For the text-containing cell, return its midpoint in (X, Y) coordinate format. 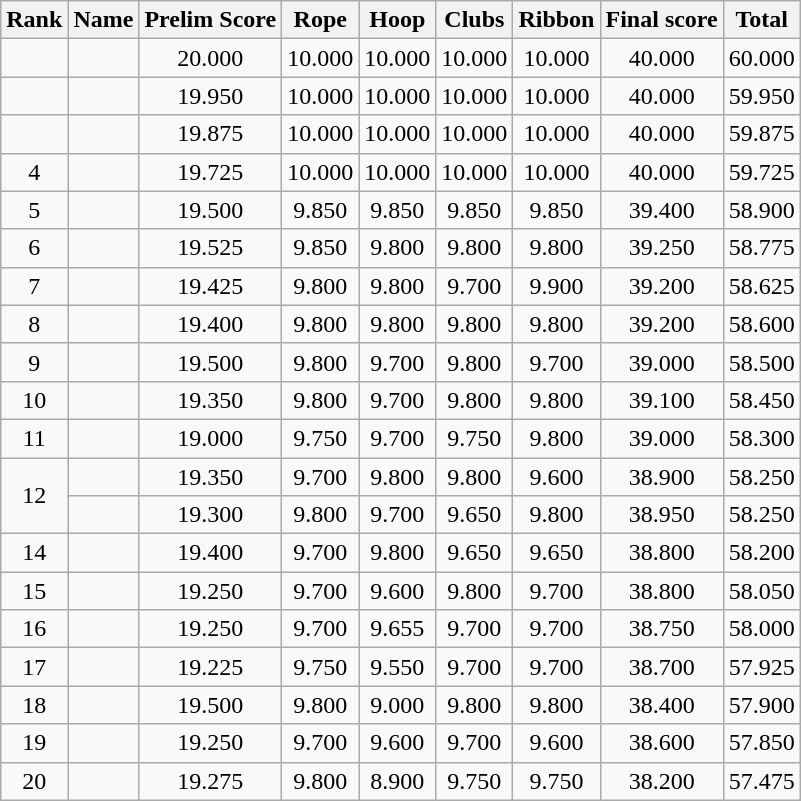
4 (34, 172)
5 (34, 210)
58.450 (762, 400)
59.950 (762, 96)
Final score (662, 20)
38.750 (662, 629)
15 (34, 591)
18 (34, 705)
57.900 (762, 705)
19.525 (210, 248)
38.600 (662, 743)
59.875 (762, 134)
6 (34, 248)
38.950 (662, 515)
39.250 (662, 248)
Rank (34, 20)
38.400 (662, 705)
19.875 (210, 134)
58.000 (762, 629)
9.900 (556, 286)
58.775 (762, 248)
17 (34, 667)
9.550 (398, 667)
7 (34, 286)
38.200 (662, 781)
57.850 (762, 743)
58.200 (762, 553)
58.900 (762, 210)
14 (34, 553)
16 (34, 629)
19.300 (210, 515)
9.655 (398, 629)
8 (34, 324)
19.725 (210, 172)
9 (34, 362)
19.425 (210, 286)
39.100 (662, 400)
20 (34, 781)
19 (34, 743)
58.500 (762, 362)
Prelim Score (210, 20)
Total (762, 20)
19.275 (210, 781)
19.225 (210, 667)
57.475 (762, 781)
Hoop (398, 20)
57.925 (762, 667)
20.000 (210, 58)
58.625 (762, 286)
59.725 (762, 172)
58.050 (762, 591)
58.600 (762, 324)
Ribbon (556, 20)
39.400 (662, 210)
Clubs (474, 20)
19.000 (210, 438)
19.950 (210, 96)
11 (34, 438)
8.900 (398, 781)
38.900 (662, 477)
10 (34, 400)
12 (34, 496)
60.000 (762, 58)
Rope (320, 20)
38.700 (662, 667)
Name (104, 20)
9.000 (398, 705)
58.300 (762, 438)
